Return [x, y] of the center of cell containing provided text 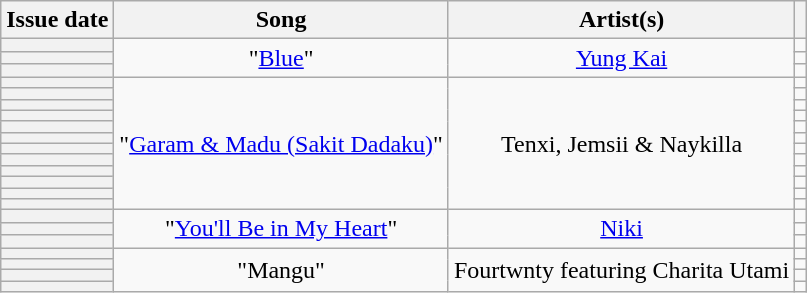
Fourtwnty featuring Charita Utami [621, 270]
Song [282, 20]
Yung Kai [621, 58]
Tenxi, Jemsii & Naykilla [621, 144]
"Mangu" [282, 270]
Artist(s) [621, 20]
Niki [621, 229]
"Garam & Madu (Sakit Dadaku)" [282, 144]
"Blue" [282, 58]
Issue date [58, 20]
"You'll Be in My Heart" [282, 229]
